Capture the cell that displays the provided text and extract its [x, y] central coordinate. 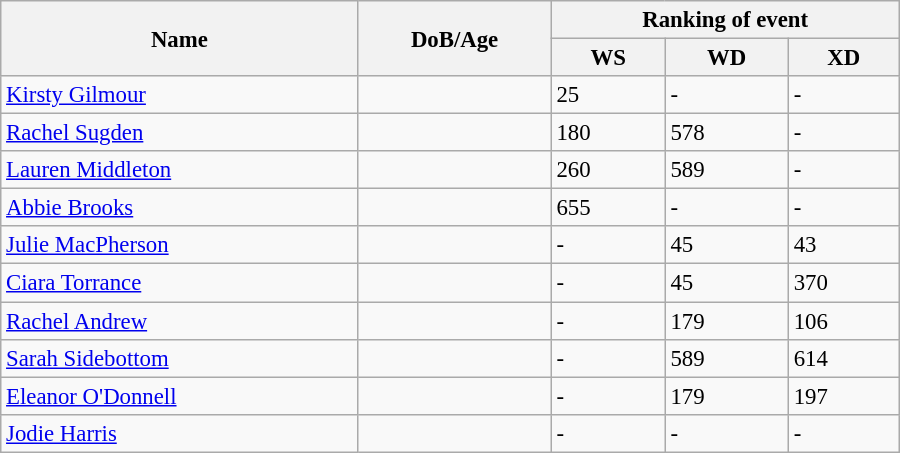
Lauren Middleton [180, 170]
197 [844, 396]
DoB/Age [454, 38]
370 [844, 283]
Rachel Sugden [180, 133]
578 [726, 133]
Ranking of event [725, 20]
Name [180, 38]
Abbie Brooks [180, 208]
Eleanor O'Donnell [180, 396]
Jodie Harris [180, 433]
Ciara Torrance [180, 283]
25 [608, 95]
180 [608, 133]
655 [608, 208]
WS [608, 58]
Julie MacPherson [180, 245]
WD [726, 58]
Kirsty Gilmour [180, 95]
Rachel Andrew [180, 321]
260 [608, 170]
43 [844, 245]
106 [844, 321]
614 [844, 358]
XD [844, 58]
Sarah Sidebottom [180, 358]
